Find where the given text appears and provide that cell's center as (x, y) coordinate. 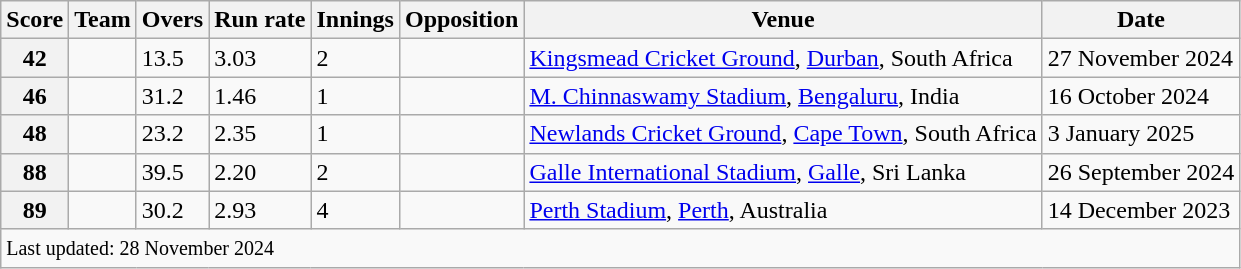
2.93 (260, 210)
Last updated: 28 November 2024 (620, 248)
Innings (355, 20)
2.20 (260, 172)
26 September 2024 (1141, 172)
48 (35, 134)
Team (103, 20)
Galle International Stadium, Galle, Sri Lanka (783, 172)
16 October 2024 (1141, 96)
Run rate (260, 20)
23.2 (172, 134)
M. Chinnaswamy Stadium, Bengaluru, India (783, 96)
Date (1141, 20)
1.46 (260, 96)
46 (35, 96)
39.5 (172, 172)
42 (35, 58)
4 (355, 210)
3.03 (260, 58)
2.35 (260, 134)
88 (35, 172)
13.5 (172, 58)
31.2 (172, 96)
89 (35, 210)
Newlands Cricket Ground, Cape Town, South Africa (783, 134)
Kingsmead Cricket Ground, Durban, South Africa (783, 58)
Overs (172, 20)
Perth Stadium, Perth, Australia (783, 210)
30.2 (172, 210)
27 November 2024 (1141, 58)
Opposition (461, 20)
14 December 2023 (1141, 210)
Score (35, 20)
Venue (783, 20)
3 January 2025 (1141, 134)
